Search for the cell housing the specified text and yield its (x, y) center coordinate. 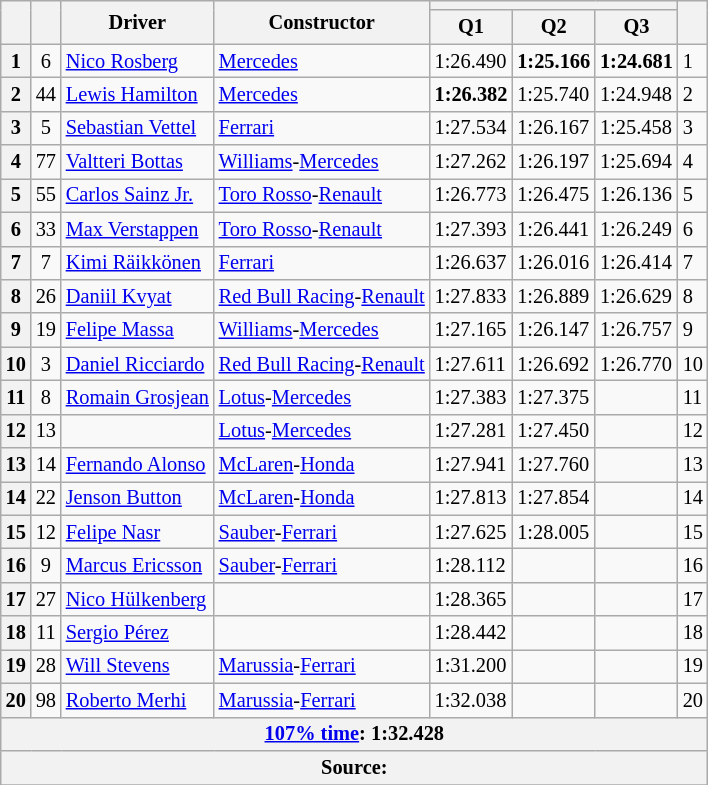
27 (46, 599)
1:28.112 (472, 565)
1:31.200 (472, 666)
1:28.005 (554, 532)
1:25.694 (636, 162)
Carlos Sainz Jr. (138, 195)
Q1 (472, 27)
1:26.167 (554, 128)
1:27.534 (472, 128)
1:26.147 (554, 330)
98 (46, 700)
1:27.833 (472, 296)
28 (46, 666)
1:27.625 (472, 532)
1:24.681 (636, 61)
Romain Grosjean (138, 397)
1:26.414 (636, 263)
Q3 (636, 27)
Driver (138, 22)
1:27.393 (472, 229)
Kimi Räikkönen (138, 263)
1:25.740 (554, 94)
1:27.611 (472, 364)
1:26.475 (554, 195)
1:26.249 (636, 229)
1:27.383 (472, 397)
1:27.760 (554, 465)
Valtteri Bottas (138, 162)
22 (46, 498)
1:26.773 (472, 195)
33 (46, 229)
77 (46, 162)
1:24.948 (636, 94)
Nico Hülkenberg (138, 599)
Nico Rosberg (138, 61)
1:26.889 (554, 296)
1:26.441 (554, 229)
1:25.166 (554, 61)
1:27.375 (554, 397)
1:32.038 (472, 700)
1:26.197 (554, 162)
Lewis Hamilton (138, 94)
1:25.458 (636, 128)
1:27.262 (472, 162)
Constructor (322, 22)
1:27.450 (554, 431)
Daniil Kvyat (138, 296)
1:26.757 (636, 330)
Felipe Massa (138, 330)
26 (46, 296)
Q2 (554, 27)
1:26.136 (636, 195)
1:27.813 (472, 498)
1:26.770 (636, 364)
107% time: 1:32.428 (354, 734)
Daniel Ricciardo (138, 364)
1:26.629 (636, 296)
1:26.016 (554, 263)
Sebastian Vettel (138, 128)
Sergio Pérez (138, 633)
Marcus Ericsson (138, 565)
Source: (354, 767)
1:27.281 (472, 431)
1:27.854 (554, 498)
1:27.941 (472, 465)
55 (46, 195)
Will Stevens (138, 666)
1:26.490 (472, 61)
Fernando Alonso (138, 465)
Felipe Nasr (138, 532)
44 (46, 94)
1:26.382 (472, 94)
1:26.692 (554, 364)
1:26.637 (472, 263)
Jenson Button (138, 498)
Max Verstappen (138, 229)
Roberto Merhi (138, 700)
1:28.442 (472, 633)
1:28.365 (472, 599)
1:27.165 (472, 330)
